Capture the cell that displays the provided text and extract its [x, y] central coordinate. 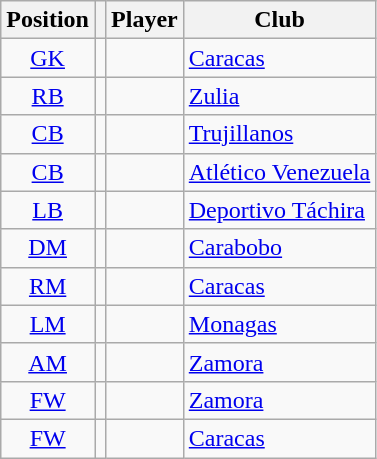
Monagas [280, 324]
Atlético Venezuela [280, 172]
Player [145, 20]
GK [48, 58]
LM [48, 324]
AM [48, 362]
Trujillanos [280, 134]
RB [48, 96]
DM [48, 248]
RM [48, 286]
Position [48, 20]
Deportivo Táchira [280, 210]
LB [48, 210]
Club [280, 20]
Carabobo [280, 248]
Zulia [280, 96]
